Determine the (X, Y) coordinate at the center of the cell enclosing the given text.  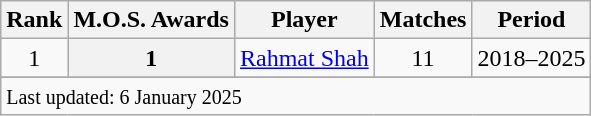
11 (423, 58)
2018–2025 (532, 58)
Last updated: 6 January 2025 (296, 96)
M.O.S. Awards (152, 20)
Rahmat Shah (304, 58)
Rank (34, 20)
Period (532, 20)
Matches (423, 20)
Player (304, 20)
